Identify which cell holds the provided text, then report its (x, y) central coordinate. 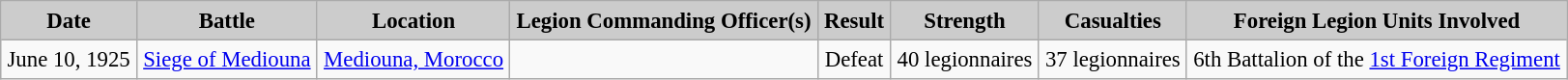
37 legionnaires (1113, 59)
40 legionnaires (964, 59)
Result (854, 20)
Mediouna, Morocco (413, 59)
Defeat (854, 59)
Date (70, 20)
Casualties (1113, 20)
6th Battalion of the 1st Foreign Regiment (1376, 59)
Legion Commanding Officer(s) (664, 20)
Siege of Mediouna (226, 59)
Foreign Legion Units Involved (1376, 20)
Location (413, 20)
Battle (226, 20)
Strength (964, 20)
June 10, 1925 (70, 59)
